Capture the cell that displays the provided text and extract its (x, y) central coordinate. 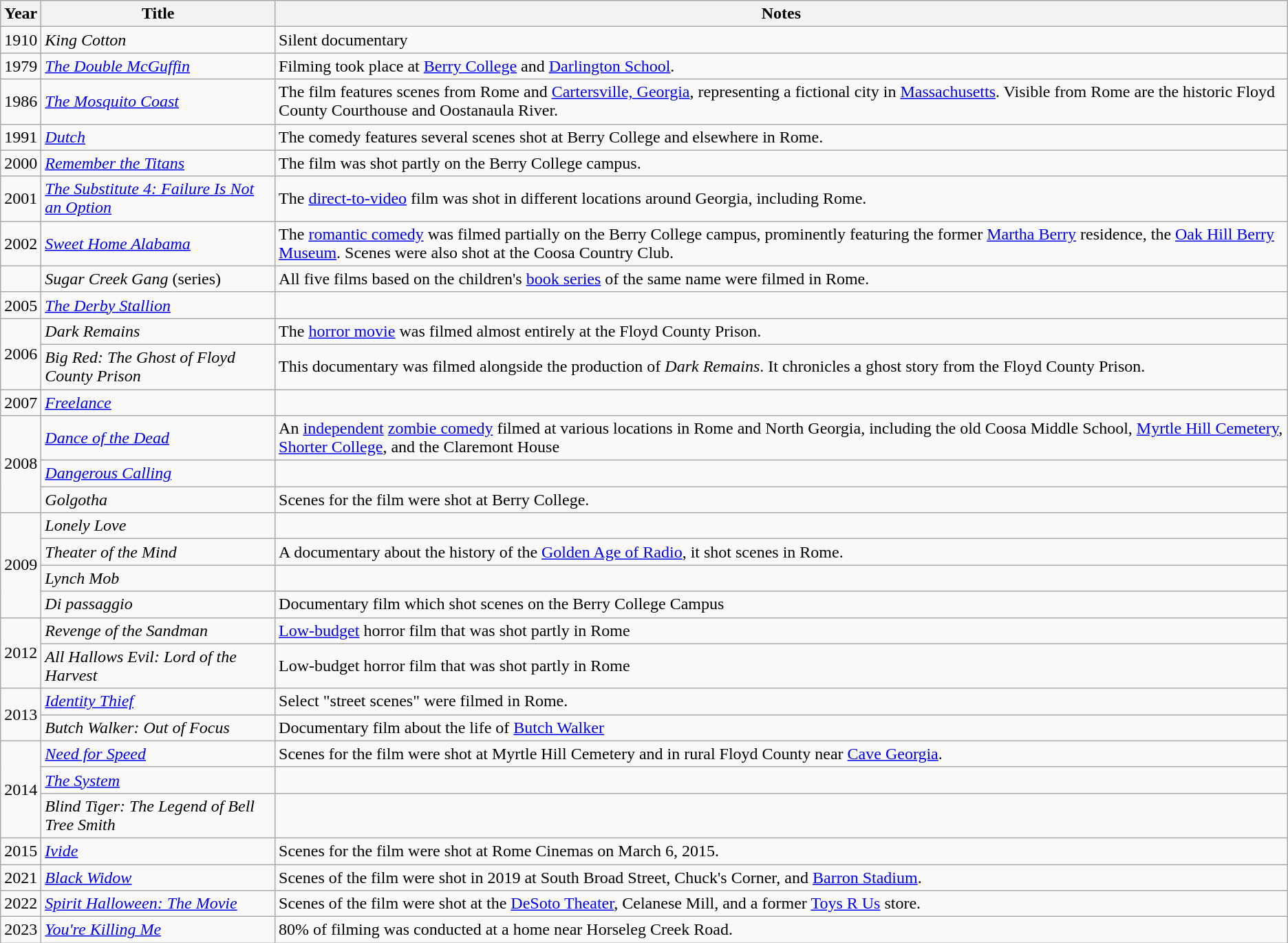
Remember the Titans (158, 163)
Select "street scenes" were filmed in Rome. (782, 701)
You're Killing Me (158, 930)
Butch Walker: Out of Focus (158, 728)
Dutch (158, 137)
Scenes of the film were shot at the DeSoto Theater, Celanese Mill, and a former Toys R Us store. (782, 904)
2006 (21, 354)
Silent documentary (782, 40)
2014 (21, 789)
Revenge of the Sandman (158, 631)
2005 (21, 305)
2012 (21, 653)
Black Widow (158, 878)
Scenes for the film were shot at Berry College. (782, 500)
The horror movie was filmed almost entirely at the Floyd County Prison. (782, 331)
King Cotton (158, 40)
Identity Thief (158, 701)
Scenes of the film were shot in 2019 at South Broad Street, Chuck's Corner, and Barron Stadium. (782, 878)
Scenes for the film were shot at Rome Cinemas on March 6, 2015. (782, 851)
Ivide (158, 851)
The comedy features several scenes shot at Berry College and elsewhere in Rome. (782, 137)
1991 (21, 137)
The System (158, 780)
Lynch Mob (158, 578)
This documentary was filmed alongside the production of Dark Remains. It chronicles a ghost story from the Floyd County Prison. (782, 366)
Year (21, 14)
Sugar Creek Gang (series) (158, 279)
Blind Tiger: The Legend of Bell Tree Smith (158, 815)
2013 (21, 714)
2001 (21, 198)
The Mosquito Coast (158, 102)
1979 (21, 66)
2021 (21, 878)
All five films based on the children's book series of the same name were filmed in Rome. (782, 279)
The Derby Stallion (158, 305)
Sweet Home Alabama (158, 244)
2008 (21, 464)
2022 (21, 904)
Filming took place at Berry College and Darlington School. (782, 66)
All Hallows Evil: Lord of the Harvest (158, 666)
Big Red: The Ghost of Floyd County Prison (158, 366)
The Substitute 4: Failure Is Not an Option (158, 198)
Theater of the Mind (158, 552)
1910 (21, 40)
2015 (21, 851)
The direct-to-video film was shot in different locations around Georgia, including Rome. (782, 198)
Di passaggio (158, 604)
1986 (21, 102)
80% of filming was conducted at a home near Horseleg Creek Road. (782, 930)
2000 (21, 163)
Need for Speed (158, 754)
Dance of the Dead (158, 438)
Documentary film which shot scenes on the Berry College Campus (782, 604)
Freelance (158, 403)
Lonely Love (158, 526)
Notes (782, 14)
2007 (21, 403)
Documentary film about the life of Butch Walker (782, 728)
Scenes for the film were shot at Myrtle Hill Cemetery and in rural Floyd County near Cave Georgia. (782, 754)
Golgotha (158, 500)
Dark Remains (158, 331)
2009 (21, 565)
2002 (21, 244)
The film was shot partly on the Berry College campus. (782, 163)
Dangerous Calling (158, 474)
The Double McGuffin (158, 66)
Title (158, 14)
2023 (21, 930)
Spirit Halloween: The Movie (158, 904)
A documentary about the history of the Golden Age of Radio, it shot scenes in Rome. (782, 552)
